Find where the given text appears and provide that cell's center as [x, y] coordinate. 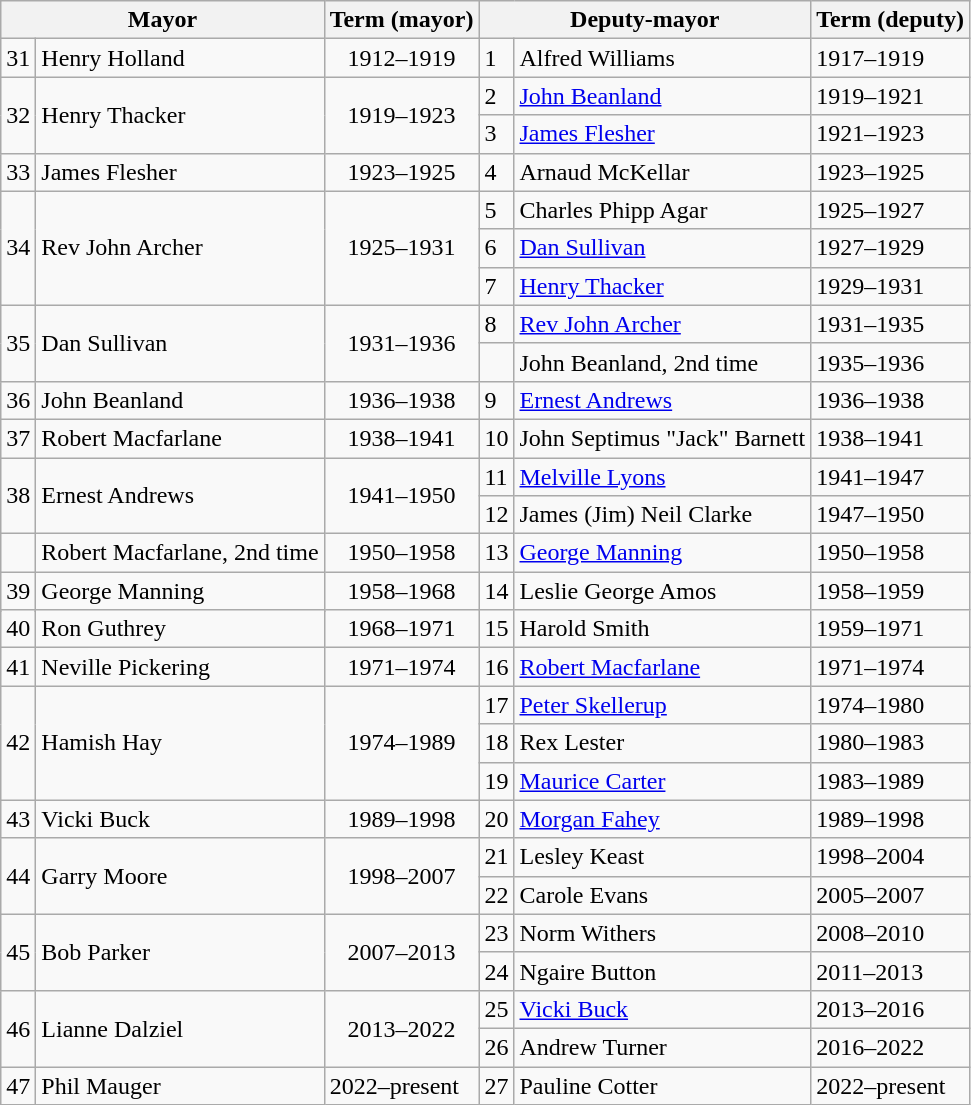
45 [18, 952]
1919–1921 [890, 96]
Leslie George Amos [662, 591]
1929–1931 [890, 286]
2 [496, 96]
46 [18, 1028]
39 [18, 591]
1921–1923 [890, 134]
1998–2004 [890, 857]
33 [18, 172]
Term (mayor) [402, 20]
Henry Holland [180, 58]
James (Jim) Neil Clarke [662, 515]
1941–1950 [402, 496]
Carole Evans [662, 895]
7 [496, 286]
2007–2013 [402, 952]
John Septimus "Jack" Barnett [662, 438]
Andrew Turner [662, 1047]
Bob Parker [180, 952]
22 [496, 895]
Maurice Carter [662, 781]
1958–1959 [890, 591]
16 [496, 667]
1974–1989 [402, 743]
1980–1983 [890, 743]
27 [496, 1085]
1919–1923 [402, 115]
Lianne Dalziel [180, 1028]
14 [496, 591]
43 [18, 819]
41 [18, 667]
3 [496, 134]
2008–2010 [890, 933]
2016–2022 [890, 1047]
Harold Smith [662, 629]
Mayor [162, 20]
1983–1989 [890, 781]
26 [496, 1047]
Neville Pickering [180, 667]
1931–1936 [402, 343]
36 [18, 400]
Norm Withers [662, 933]
25 [496, 1009]
37 [18, 438]
Lesley Keast [662, 857]
Melville Lyons [662, 477]
1958–1968 [402, 591]
1912–1919 [402, 58]
19 [496, 781]
9 [496, 400]
1959–1971 [890, 629]
1935–1936 [890, 362]
Morgan Fahey [662, 819]
1998–2007 [402, 876]
1974–1980 [890, 705]
34 [18, 248]
10 [496, 438]
Deputy-mayor [645, 20]
1941–1947 [890, 477]
1931–1935 [890, 324]
44 [18, 876]
2011–2013 [890, 971]
John Beanland, 2nd time [662, 362]
Hamish Hay [180, 743]
Phil Mauger [180, 1085]
20 [496, 819]
42 [18, 743]
Peter Skellerup [662, 705]
Pauline Cotter [662, 1085]
Ron Guthrey [180, 629]
1925–1927 [890, 210]
32 [18, 115]
Alfred Williams [662, 58]
Charles Phipp Agar [662, 210]
38 [18, 496]
1925–1931 [402, 248]
6 [496, 248]
1927–1929 [890, 248]
23 [496, 933]
40 [18, 629]
24 [496, 971]
5 [496, 210]
15 [496, 629]
Term (deputy) [890, 20]
1947–1950 [890, 515]
1917–1919 [890, 58]
31 [18, 58]
1 [496, 58]
47 [18, 1085]
2013–2016 [890, 1009]
2005–2007 [890, 895]
1968–1971 [402, 629]
12 [496, 515]
Garry Moore [180, 876]
4 [496, 172]
35 [18, 343]
18 [496, 743]
21 [496, 857]
Arnaud McKellar [662, 172]
11 [496, 477]
17 [496, 705]
Rex Lester [662, 743]
13 [496, 553]
Robert Macfarlane, 2nd time [180, 553]
8 [496, 324]
2013–2022 [402, 1028]
Ngaire Button [662, 971]
